Scan for the cell matching the given text and deliver its (x, y) coordinate at center. 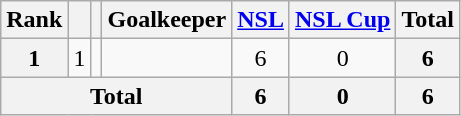
Rank (34, 20)
Goalkeeper (167, 20)
NSL (261, 20)
NSL Cup (342, 20)
